Determine the (X, Y) coordinate at the center of the cell enclosing the given text.  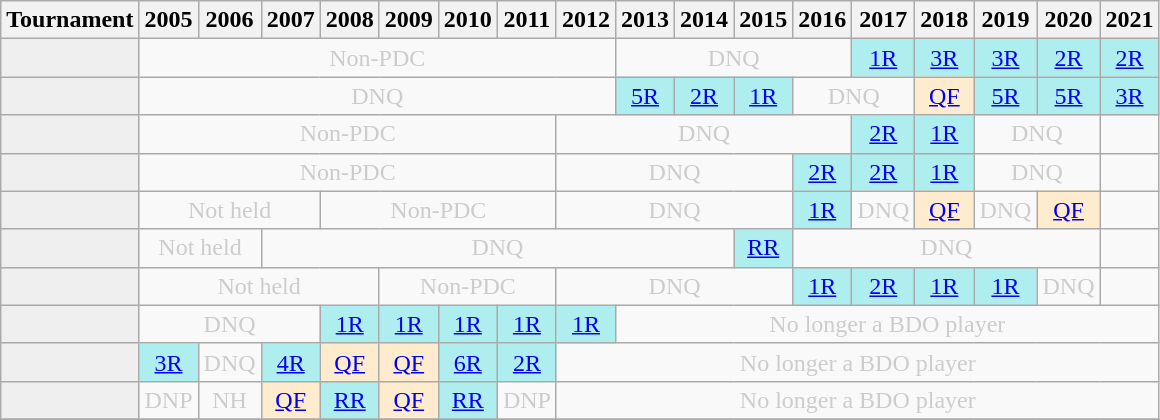
2016 (822, 20)
2007 (290, 20)
NH (230, 400)
2021 (1130, 20)
2019 (1006, 20)
2013 (646, 20)
2009 (408, 20)
2018 (944, 20)
2017 (884, 20)
2011 (526, 20)
4R (290, 362)
2005 (168, 20)
6R (468, 362)
2012 (586, 20)
2010 (468, 20)
Tournament (70, 20)
2014 (704, 20)
2015 (764, 20)
2006 (230, 20)
2008 (350, 20)
2020 (1068, 20)
